Determine the (X, Y) coordinate at the center of the cell enclosing the given text.  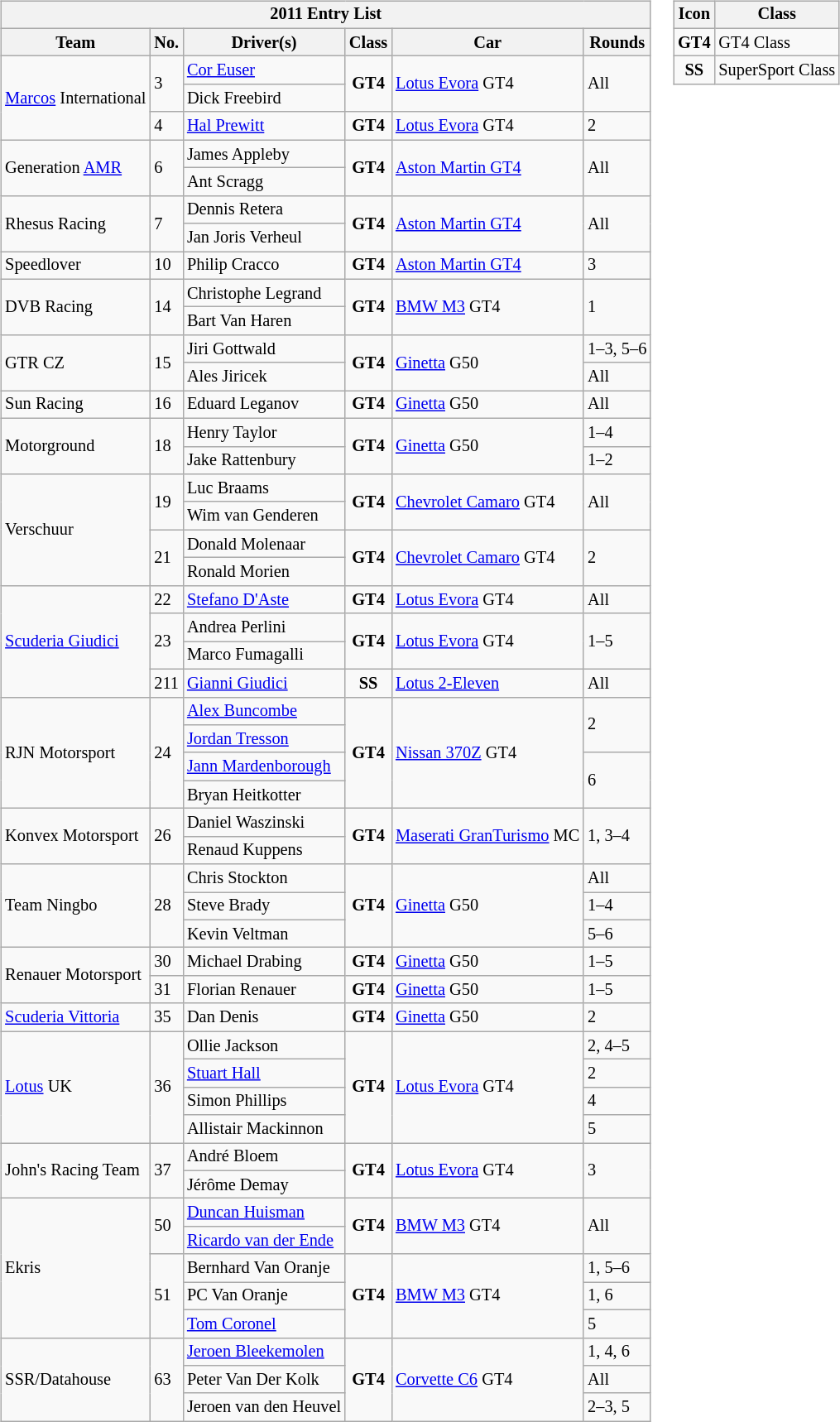
Marco Fumagalli (264, 656)
Florian Renauer (264, 990)
Dennis Retera (264, 209)
23 (166, 641)
Simon Phillips (264, 1101)
19 (166, 502)
Gianni Giudici (264, 683)
Marcos International (75, 98)
James Appleby (264, 154)
Jeroen van den Heuvel (264, 1407)
Henry Taylor (264, 432)
Nissan 370Z GT4 (487, 753)
Maserati GranTurismo MC (487, 836)
GT4 Class (776, 42)
2, 4–5 (617, 1045)
2–3, 5 (617, 1407)
211 (166, 683)
SSR/Datahouse (75, 1379)
15 (166, 363)
Verschuur (75, 530)
Renaud Kuppens (264, 850)
Bryan Heitkotter (264, 795)
Ollie Jackson (264, 1045)
Ekris (75, 1268)
Rounds (617, 42)
Speedlover (75, 266)
Team Ningbo (75, 906)
31 (166, 990)
Dan Denis (264, 1017)
Generation AMR (75, 167)
Jeroen Bleekemolen (264, 1352)
DVB Racing (75, 306)
SuperSport Class (776, 70)
Jérôme Demay (264, 1184)
37 (166, 1170)
Jiri Gottwald (264, 349)
GTR CZ (75, 363)
Ronald Morien (264, 572)
21 (166, 558)
28 (166, 906)
63 (166, 1379)
Motorground (75, 445)
Lotus UK (75, 1088)
Stuart Hall (264, 1074)
Rhesus Racing (75, 223)
Sun Racing (75, 405)
1, 4, 6 (617, 1352)
Car (487, 42)
30 (166, 962)
Jann Mardenborough (264, 766)
Peter Van Der Kolk (264, 1380)
26 (166, 836)
1, 3–4 (617, 836)
Luc Braams (264, 488)
1–3, 5–6 (617, 349)
14 (166, 306)
Bernhard Van Oranje (264, 1268)
PC Van Oranje (264, 1296)
RJN Motorsport (75, 753)
Jake Rattenbury (264, 460)
Duncan Huisman (264, 1213)
No. (166, 42)
50 (166, 1227)
10 (166, 266)
Ant Scragg (264, 182)
Icon (694, 15)
51 (166, 1296)
1–2 (617, 460)
Ricardo van der Ende (264, 1241)
Hal Prewitt (264, 126)
Lotus 2-Eleven (487, 683)
Scuderia Vittoria (75, 1017)
Wim van Genderen (264, 516)
Chris Stockton (264, 878)
Team (75, 42)
36 (166, 1088)
7 (166, 223)
Driver(s) (264, 42)
Donald Molenaar (264, 544)
Cor Euser (264, 70)
Eduard Leganov (264, 405)
Christophe Legrand (264, 293)
Ales Jiricek (264, 377)
24 (166, 753)
35 (166, 1017)
Andrea Perlini (264, 627)
Tom Coronel (264, 1324)
16 (166, 405)
Kevin Veltman (264, 934)
Michael Drabing (264, 962)
Stefano D'Aste (264, 599)
22 (166, 599)
Scuderia Giudici (75, 641)
Allistair Mackinnon (264, 1129)
2011 Entry List (326, 15)
Renauer Motorsport (75, 975)
Steve Brady (264, 906)
1, 5–6 (617, 1268)
Jan Joris Verheul (264, 238)
Daniel Waszinski (264, 823)
Dick Freebird (264, 98)
Philip Cracco (264, 266)
Jordan Tresson (264, 739)
Konvex Motorsport (75, 836)
Corvette C6 GT4 (487, 1379)
1, 6 (617, 1296)
1 (617, 306)
John's Racing Team (75, 1170)
André Bloem (264, 1157)
Bart Van Haren (264, 321)
Alex Buncombe (264, 711)
5–6 (617, 934)
18 (166, 445)
